Locate the cell with the specified text and output its (x, y) center coordinate. 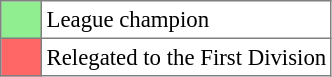
Relegated to the First Division (186, 57)
League champion (186, 20)
